Provide the [x, y] coordinate of the cell's center where the given text is located.  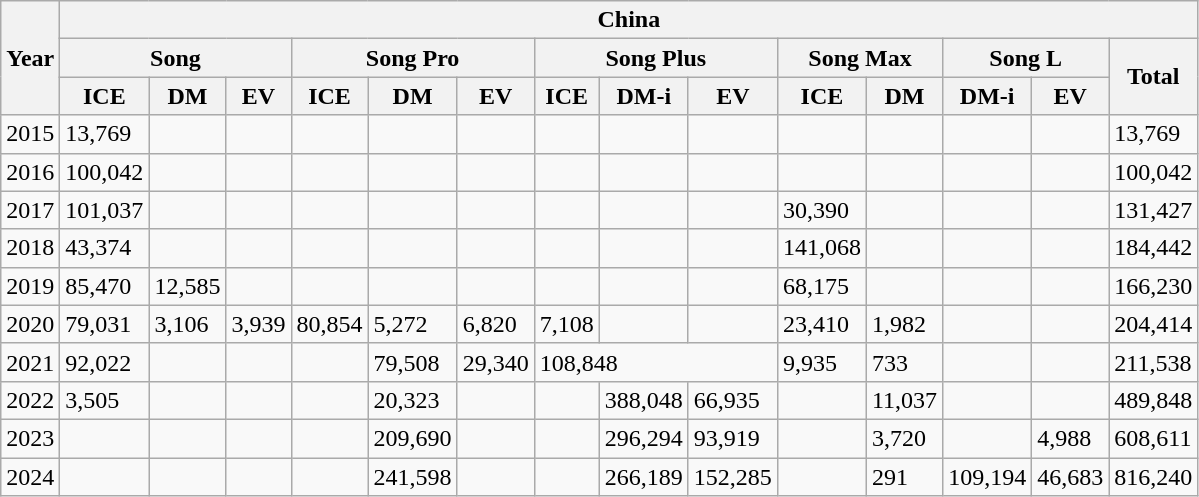
85,470 [104, 286]
30,390 [822, 210]
92,022 [104, 362]
241,598 [412, 477]
23,410 [822, 324]
2021 [30, 362]
2016 [30, 172]
166,230 [1154, 286]
2022 [30, 400]
141,068 [822, 248]
3,505 [104, 400]
Song Plus [656, 58]
43,374 [104, 248]
79,508 [412, 362]
12,585 [188, 286]
2019 [30, 286]
101,037 [104, 210]
46,683 [1070, 477]
Song Pro [412, 58]
Year [30, 58]
388,048 [644, 400]
11,037 [904, 400]
6,820 [496, 324]
3,106 [188, 324]
93,919 [732, 438]
291 [904, 477]
131,427 [1154, 210]
2015 [30, 134]
Song Max [860, 58]
266,189 [644, 477]
5,272 [412, 324]
79,031 [104, 324]
1,982 [904, 324]
2018 [30, 248]
209,690 [412, 438]
184,442 [1154, 248]
China [629, 20]
4,988 [1070, 438]
608,611 [1154, 438]
80,854 [330, 324]
3,939 [258, 324]
29,340 [496, 362]
2020 [30, 324]
Song L [1026, 58]
2017 [30, 210]
2024 [30, 477]
816,240 [1154, 477]
733 [904, 362]
68,175 [822, 286]
152,285 [732, 477]
9,935 [822, 362]
3,720 [904, 438]
296,294 [644, 438]
66,935 [732, 400]
Total [1154, 77]
489,848 [1154, 400]
211,538 [1154, 362]
204,414 [1154, 324]
Song [176, 58]
2023 [30, 438]
7,108 [566, 324]
20,323 [412, 400]
108,848 [656, 362]
109,194 [988, 477]
